Locate the cell with the specified text and output its (X, Y) center coordinate. 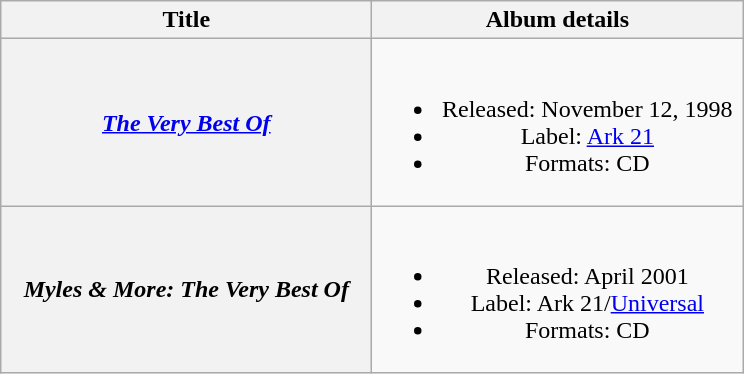
Myles & More: The Very Best Of (186, 290)
Title (186, 20)
Released: November 12, 1998Label: Ark 21Formats: CD (558, 122)
The Very Best Of (186, 122)
Album details (558, 20)
Released: April 2001Label: Ark 21/UniversalFormats: CD (558, 290)
